Extract the [x, y] coordinate from the center of the cell holding the provided text.  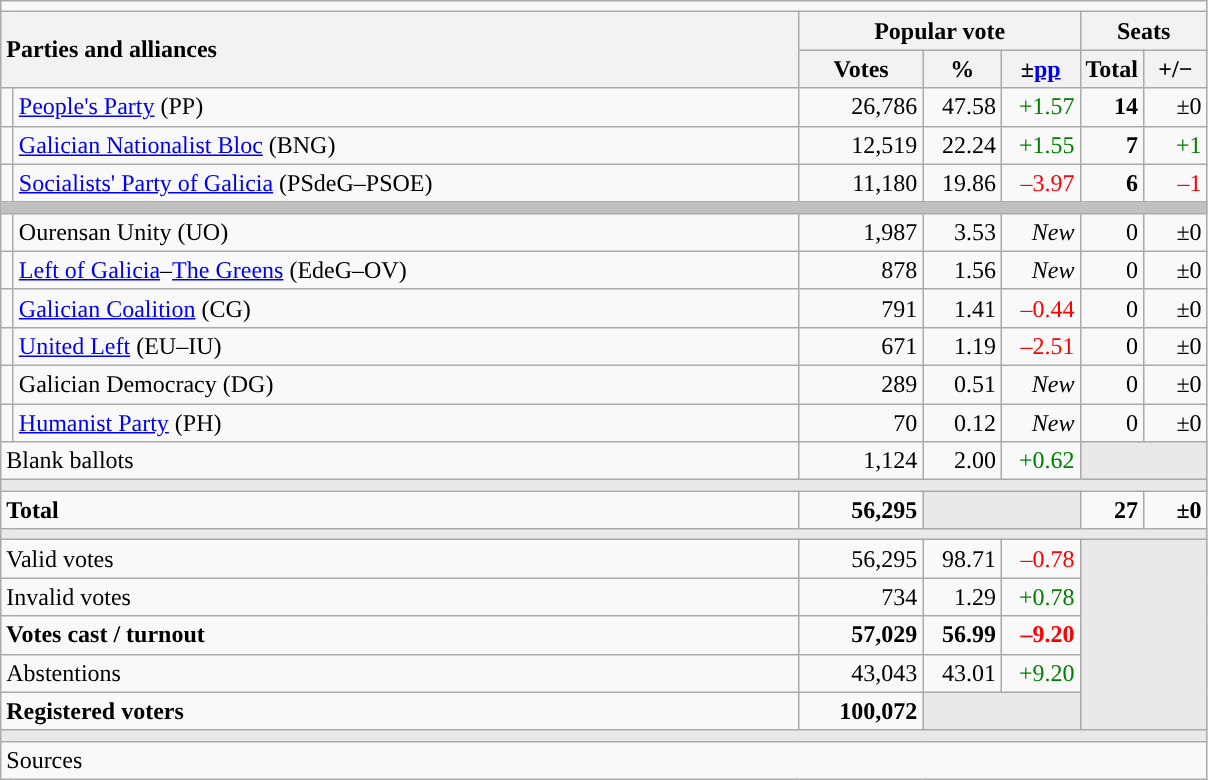
289 [861, 384]
671 [861, 346]
47.58 [962, 107]
98.71 [962, 559]
791 [861, 308]
Votes [861, 69]
3.53 [962, 232]
43,043 [861, 673]
+0.62 [1040, 461]
Socialists' Party of Galicia (PSdeG–PSOE) [406, 183]
Blank ballots [400, 461]
11,180 [861, 183]
Galician Nationalist Bloc (BNG) [406, 145]
Galician Coalition (CG) [406, 308]
+1 [1176, 145]
–0.78 [1040, 559]
Seats [1144, 31]
% [962, 69]
14 [1112, 107]
+/− [1176, 69]
Registered voters [400, 711]
100,072 [861, 711]
0.51 [962, 384]
Left of Galicia–The Greens (EdeG–OV) [406, 270]
+1.57 [1040, 107]
–1 [1176, 183]
1.41 [962, 308]
+1.55 [1040, 145]
±pp [1040, 69]
6 [1112, 183]
–3.97 [1040, 183]
People's Party (PP) [406, 107]
878 [861, 270]
43.01 [962, 673]
7 [1112, 145]
–0.44 [1040, 308]
57,029 [861, 635]
1,987 [861, 232]
Popular vote [940, 31]
70 [861, 423]
22.24 [962, 145]
Parties and alliances [400, 50]
United Left (EU–IU) [406, 346]
1.19 [962, 346]
26,786 [861, 107]
2.00 [962, 461]
19.86 [962, 183]
56.99 [962, 635]
Votes cast / turnout [400, 635]
27 [1112, 510]
734 [861, 597]
1,124 [861, 461]
–2.51 [1040, 346]
Valid votes [400, 559]
0.12 [962, 423]
Abstentions [400, 673]
12,519 [861, 145]
1.29 [962, 597]
–9.20 [1040, 635]
Humanist Party (PH) [406, 423]
+0.78 [1040, 597]
Invalid votes [400, 597]
+9.20 [1040, 673]
Sources [604, 760]
1.56 [962, 270]
Galician Democracy (DG) [406, 384]
Ourensan Unity (UO) [406, 232]
